Provide the (X, Y) coordinate of the cell's center where the given text is located.  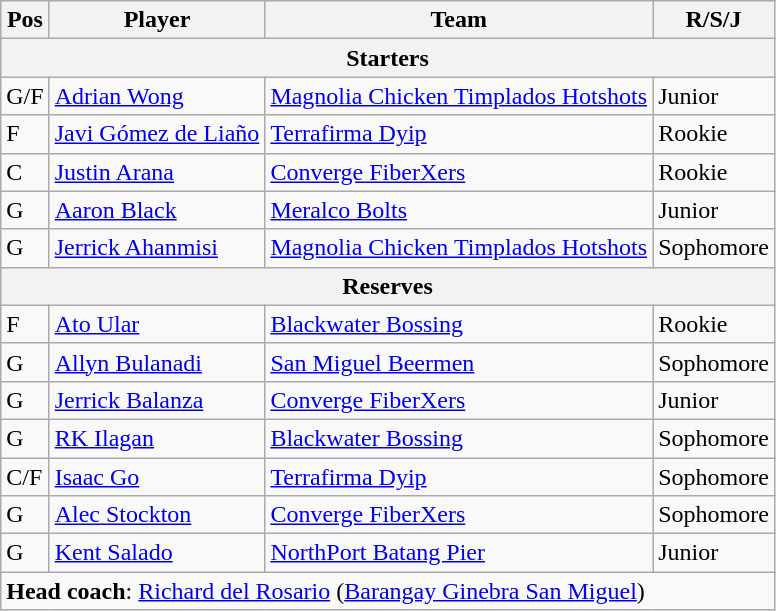
R/S/J (714, 20)
Allyn Bulanadi (157, 362)
Ato Ular (157, 324)
Jerrick Ahanmisi (157, 248)
Aaron Black (157, 210)
Starters (388, 58)
Javi Gómez de Liaño (157, 134)
Isaac Go (157, 477)
Team (459, 20)
Kent Salado (157, 553)
C/F (25, 477)
Adrian Wong (157, 96)
C (25, 172)
Alec Stockton (157, 515)
Head coach: Richard del Rosario (Barangay Ginebra San Miguel) (388, 591)
Player (157, 20)
RK Ilagan (157, 438)
Justin Arana (157, 172)
San Miguel Beermen (459, 362)
NorthPort Batang Pier (459, 553)
Pos (25, 20)
Jerrick Balanza (157, 400)
G/F (25, 96)
Reserves (388, 286)
Meralco Bolts (459, 210)
